Provide the (x, y) coordinate of the cell's center where the given text is located.  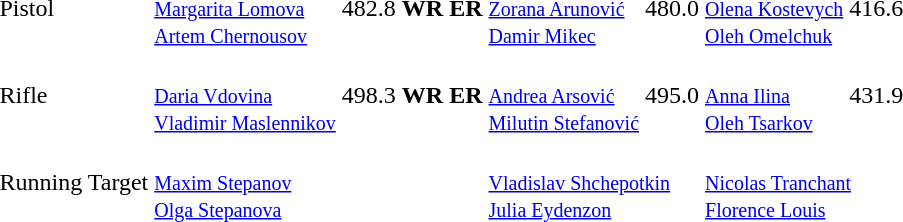
Anna IlinaOleh Tsarkov (774, 95)
Andrea ArsovićMilutin Stefanović (564, 95)
498.3 WR ER (412, 95)
495.0 (672, 95)
Daria VdovinaVladimir Maslennikov (246, 95)
